Detect which cell encompasses the target text, then output its [x, y] center coordinate. 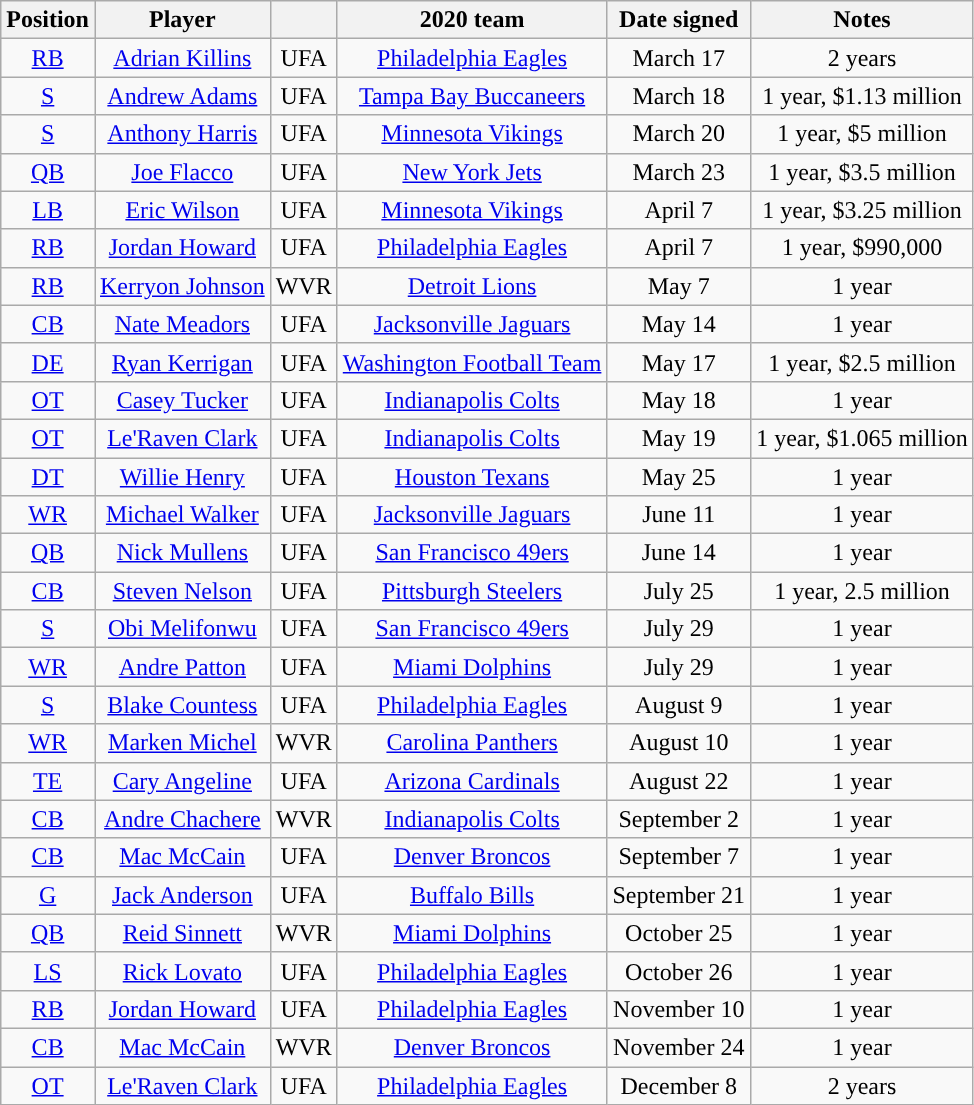
November 10 [679, 1009]
November 24 [679, 1047]
Player [182, 20]
Willie Henry [182, 477]
Blake Countess [182, 705]
1 year, $5 million [862, 134]
August 10 [679, 743]
March 23 [679, 172]
May 14 [679, 324]
Kerryon Johnson [182, 286]
October 25 [679, 933]
Arizona Cardinals [472, 781]
September 21 [679, 895]
Steven Nelson [182, 591]
Andre Chachere [182, 819]
LB [48, 210]
July 25 [679, 591]
LS [48, 971]
DE [48, 362]
December 8 [679, 1085]
1 year, $2.5 million [862, 362]
Pittsburgh Steelers [472, 591]
June 11 [679, 515]
Position [48, 20]
1 year, $3.25 million [862, 210]
Eric Wilson [182, 210]
May 17 [679, 362]
Detroit Lions [472, 286]
May 25 [679, 477]
September 7 [679, 857]
June 14 [679, 553]
Casey Tucker [182, 400]
Date signed [679, 20]
Michael Walker [182, 515]
Cary Angeline [182, 781]
Nick Mullens [182, 553]
Jack Anderson [182, 895]
1 year, $3.5 million [862, 172]
1 year, $1.13 million [862, 96]
Ryan Kerrigan [182, 362]
Notes [862, 20]
May 18 [679, 400]
TE [48, 781]
Buffalo Bills [472, 895]
Houston Texans [472, 477]
May 19 [679, 438]
New York Jets [472, 172]
2020 team [472, 20]
Nate Meadors [182, 324]
G [48, 895]
Carolina Panthers [472, 743]
March 18 [679, 96]
DT [48, 477]
1 year, 2.5 million [862, 591]
March 17 [679, 58]
Marken Michel [182, 743]
Joe Flacco [182, 172]
Andre Patton [182, 667]
September 2 [679, 819]
1 year, $1.065 million [862, 438]
Obi Melifonwu [182, 629]
Anthony Harris [182, 134]
Rick Lovato [182, 971]
Tampa Bay Buccaneers [472, 96]
1 year, $990,000 [862, 248]
March 20 [679, 134]
August 9 [679, 705]
October 26 [679, 971]
Reid Sinnett [182, 933]
Adrian Killins [182, 58]
Washington Football Team [472, 362]
May 7 [679, 286]
Andrew Adams [182, 96]
August 22 [679, 781]
